Extract the (x, y) coordinate from the center of the cell holding the provided text.  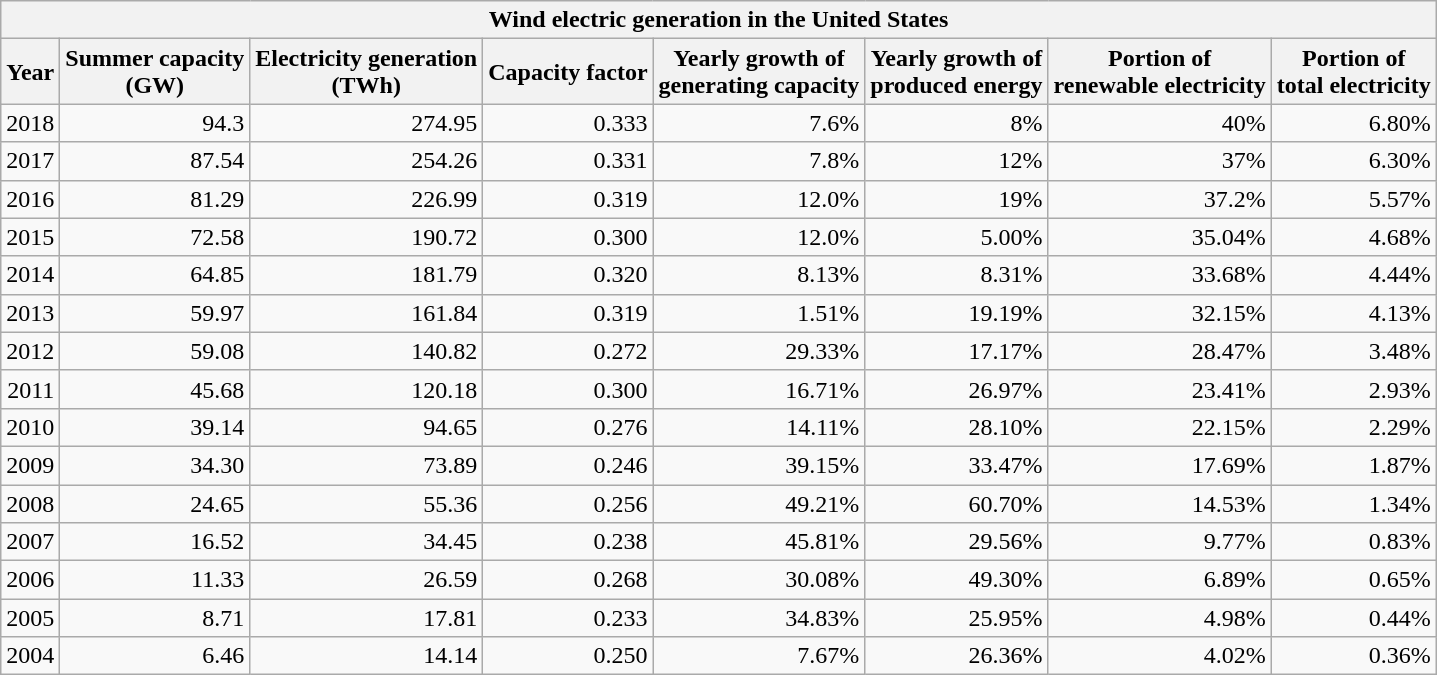
73.89 (366, 465)
Summer capacity (GW) (155, 72)
0.246 (568, 465)
49.21% (759, 503)
0.36% (1354, 656)
Portion of total electricity (1354, 72)
94.3 (155, 123)
0.238 (568, 542)
274.95 (366, 123)
2008 (30, 503)
64.85 (155, 275)
0.65% (1354, 580)
2006 (30, 580)
Yearly growth of produced energy (956, 72)
6.89% (1160, 580)
1.34% (1354, 503)
Capacity factor (568, 72)
6.30% (1354, 161)
0.276 (568, 427)
161.84 (366, 313)
2005 (30, 618)
33.47% (956, 465)
81.29 (155, 199)
0.331 (568, 161)
0.320 (568, 275)
2014 (30, 275)
5.00% (956, 237)
59.08 (155, 351)
17.17% (956, 351)
4.13% (1354, 313)
1.87% (1354, 465)
33.68% (1160, 275)
5.57% (1354, 199)
8.13% (759, 275)
4.02% (1160, 656)
34.45 (366, 542)
26.59 (366, 580)
0.250 (568, 656)
190.72 (366, 237)
35.04% (1160, 237)
Wind electric generation in the United States (718, 20)
25.95% (956, 618)
32.15% (1160, 313)
2016 (30, 199)
6.46 (155, 656)
4.68% (1354, 237)
29.33% (759, 351)
Yearly growth of generating capacity (759, 72)
2004 (30, 656)
26.36% (956, 656)
24.65 (155, 503)
45.68 (155, 389)
Portion of renewable electricity (1160, 72)
2018 (30, 123)
Electricity generation (TWh) (366, 72)
49.30% (956, 580)
19.19% (956, 313)
4.98% (1160, 618)
37% (1160, 161)
120.18 (366, 389)
11.33 (155, 580)
37.2% (1160, 199)
28.10% (956, 427)
254.26 (366, 161)
2013 (30, 313)
2009 (30, 465)
140.82 (366, 351)
8.31% (956, 275)
14.11% (759, 427)
72.58 (155, 237)
23.41% (1160, 389)
226.99 (366, 199)
16.71% (759, 389)
17.81 (366, 618)
2011 (30, 389)
0.83% (1354, 542)
19% (956, 199)
Year (30, 72)
8% (956, 123)
6.80% (1354, 123)
2010 (30, 427)
40% (1160, 123)
55.36 (366, 503)
181.79 (366, 275)
87.54 (155, 161)
30.08% (759, 580)
14.14 (366, 656)
0.268 (568, 580)
39.15% (759, 465)
2017 (30, 161)
0.256 (568, 503)
7.67% (759, 656)
1.51% (759, 313)
2012 (30, 351)
45.81% (759, 542)
17.69% (1160, 465)
7.6% (759, 123)
3.48% (1354, 351)
7.8% (759, 161)
28.47% (1160, 351)
39.14 (155, 427)
2.93% (1354, 389)
12% (956, 161)
0.44% (1354, 618)
8.71 (155, 618)
22.15% (1160, 427)
0.333 (568, 123)
34.83% (759, 618)
34.30 (155, 465)
29.56% (956, 542)
0.272 (568, 351)
0.233 (568, 618)
2.29% (1354, 427)
9.77% (1160, 542)
60.70% (956, 503)
26.97% (956, 389)
14.53% (1160, 503)
16.52 (155, 542)
4.44% (1354, 275)
94.65 (366, 427)
2015 (30, 237)
2007 (30, 542)
59.97 (155, 313)
